Provide the [x, y] coordinate of the cell's center where the given text is located.  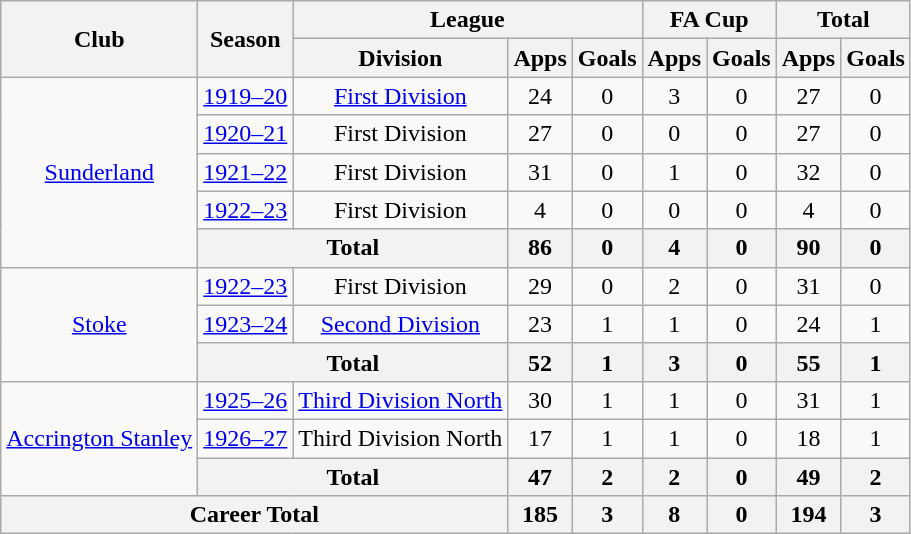
League [468, 20]
8 [674, 515]
52 [540, 362]
1926–27 [246, 438]
29 [540, 286]
32 [808, 172]
194 [808, 515]
Second Division [400, 324]
1923–24 [246, 324]
Career Total [254, 515]
90 [808, 248]
86 [540, 248]
55 [808, 362]
1920–21 [246, 134]
47 [540, 477]
1925–26 [246, 400]
Stoke [100, 324]
FA Cup [709, 20]
23 [540, 324]
Season [246, 39]
1919–20 [246, 96]
1921–22 [246, 172]
185 [540, 515]
Club [100, 39]
Sunderland [100, 172]
49 [808, 477]
Division [400, 58]
30 [540, 400]
17 [540, 438]
Accrington Stanley [100, 438]
18 [808, 438]
